For the text-containing cell, return its midpoint in (X, Y) coordinate format. 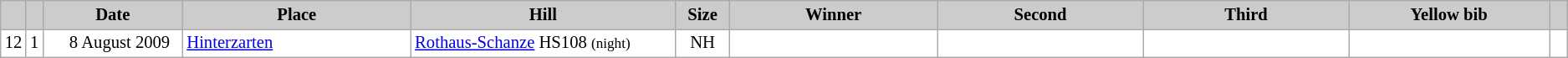
Hinterzarten (296, 43)
12 (13, 43)
Third (1246, 14)
Place (296, 14)
Winner (834, 14)
Yellow bib (1448, 14)
Date (112, 14)
NH (702, 43)
Rothaus-Schanze HS108 (night) (543, 43)
Size (702, 14)
Hill (543, 14)
Second (1040, 14)
8 August 2009 (112, 43)
1 (34, 43)
